Capture the cell that displays the provided text and extract its (X, Y) central coordinate. 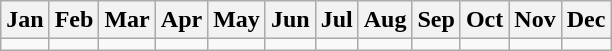
Sep (436, 20)
Jan (25, 20)
Mar (127, 20)
Nov (535, 20)
Jul (336, 20)
Aug (385, 20)
Jun (290, 20)
Oct (484, 20)
Dec (586, 20)
May (237, 20)
Feb (74, 20)
Apr (181, 20)
